From the cell containing the given text, extract its center point as (X, Y) coordinate. 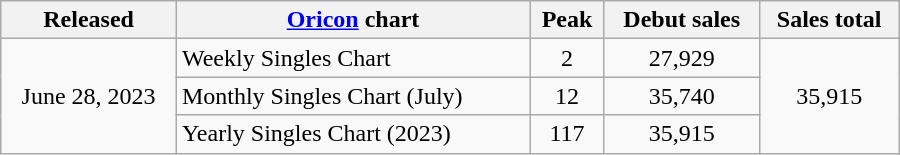
Released (89, 20)
12 (568, 96)
Debut sales (682, 20)
27,929 (682, 58)
2 (568, 58)
June 28, 2023 (89, 96)
Yearly Singles Chart (2023) (352, 134)
Monthly Singles Chart (July) (352, 96)
Oricon chart (352, 20)
Sales total (829, 20)
Peak (568, 20)
117 (568, 134)
35,740 (682, 96)
Weekly Singles Chart (352, 58)
